Determine the (x, y) coordinate at the center of the cell enclosing the given text.  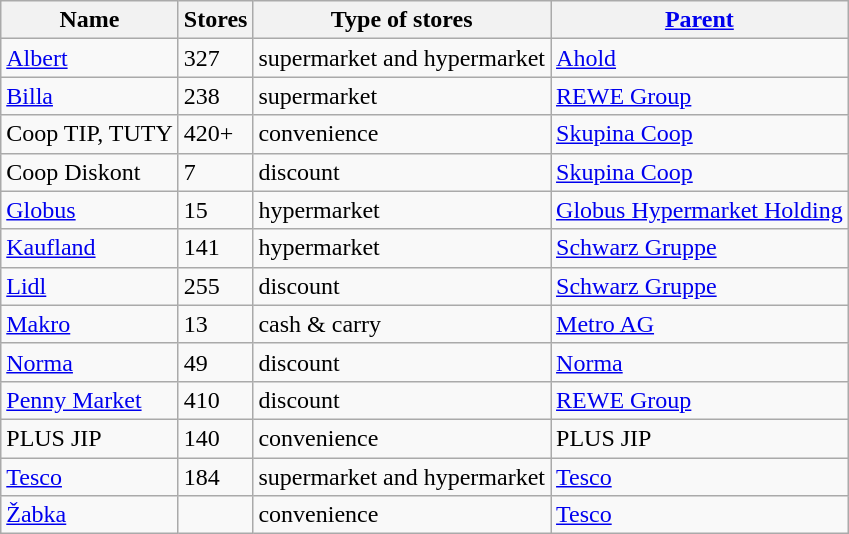
13 (216, 324)
410 (216, 400)
Ahold (700, 58)
Name (90, 20)
15 (216, 210)
49 (216, 362)
Penny Market (90, 400)
420+ (216, 134)
Metro AG (700, 324)
Type of stores (402, 20)
Kaufland (90, 248)
184 (216, 477)
supermarket (402, 96)
Albert (90, 58)
141 (216, 248)
238 (216, 96)
Coop TIP, TUTY (90, 134)
327 (216, 58)
7 (216, 172)
140 (216, 438)
Makro (90, 324)
Stores (216, 20)
Parent (700, 20)
Billa (90, 96)
Coop Diskont (90, 172)
Globus Hypermarket Holding (700, 210)
Globus (90, 210)
255 (216, 286)
Lidl (90, 286)
cash & carry (402, 324)
Žabka (90, 515)
